Return (X, Y) of the center of cell containing provided text 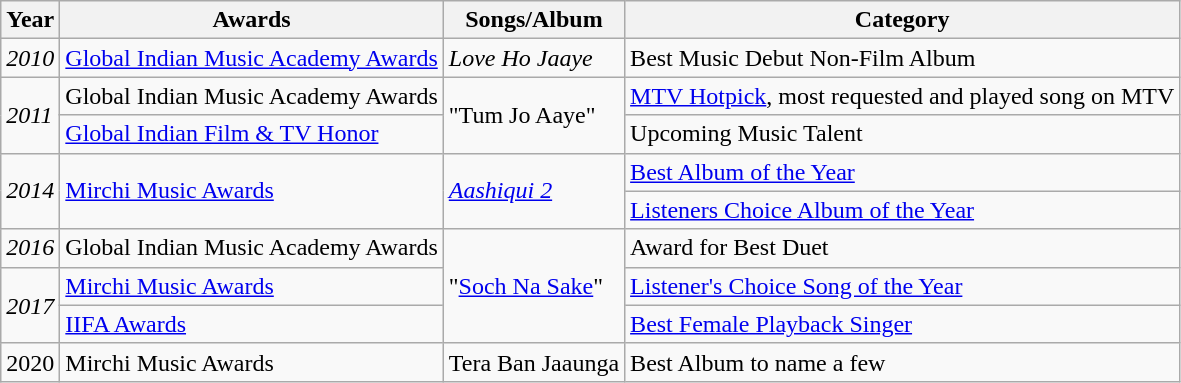
Best Female Playback Singer (902, 324)
Category (902, 20)
Year (30, 20)
2014 (30, 191)
"Tum Jo Aaye" (534, 115)
Upcoming Music Talent (902, 134)
Award for Best Duet (902, 248)
Listeners Choice Album of the Year (902, 210)
2020 (30, 362)
Aashiqui 2 (534, 191)
2017 (30, 305)
Best Album to name a few (902, 362)
2011 (30, 115)
2010 (30, 58)
"Soch Na Sake" (534, 286)
IIFA Awards (252, 324)
Songs/Album (534, 20)
Global Indian Film & TV Honor (252, 134)
Listener's Choice Song of the Year (902, 286)
Awards (252, 20)
Love Ho Jaaye (534, 58)
MTV Hotpick, most requested and played song on MTV (902, 96)
Best Album of the Year (902, 172)
Best Music Debut Non-Film Album (902, 58)
Tera Ban Jaaunga (534, 362)
2016 (30, 248)
